Capture the cell that displays the provided text and extract its [X, Y] central coordinate. 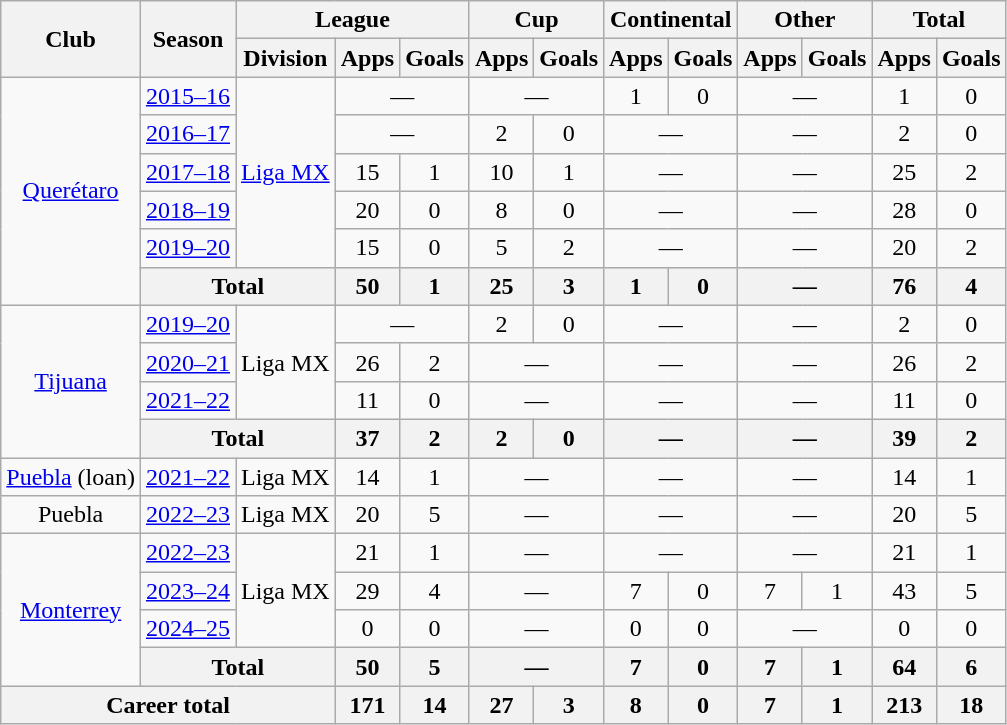
Monterrey [71, 610]
Puebla (loan) [71, 477]
18 [971, 705]
2020–21 [188, 362]
76 [904, 286]
Other [805, 20]
2018–19 [188, 210]
39 [904, 438]
2024–25 [188, 629]
Club [71, 39]
Division [286, 58]
Career total [168, 705]
28 [904, 210]
213 [904, 705]
Season [188, 39]
27 [501, 705]
6 [971, 667]
Puebla [71, 515]
43 [904, 591]
10 [501, 172]
League [353, 20]
171 [367, 705]
2015–16 [188, 96]
29 [367, 591]
Continental [671, 20]
Tijuana [71, 381]
Querétaro [71, 191]
2017–18 [188, 172]
Cup [536, 20]
2023–24 [188, 591]
2016–17 [188, 134]
37 [367, 438]
64 [904, 667]
